Find where the given text appears and provide that cell's center as (X, Y) coordinate. 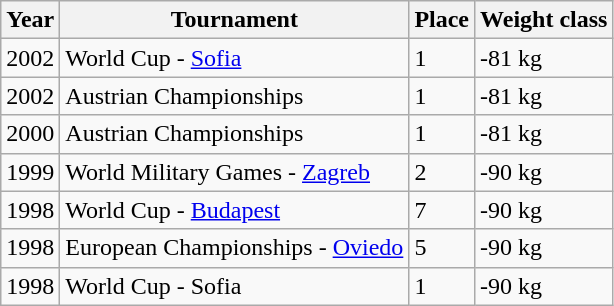
2 (442, 172)
World Cup - Budapest (234, 210)
5 (442, 248)
European Championships - Oviedo (234, 248)
World Military Games - Zagreb (234, 172)
7 (442, 210)
Year (30, 20)
1999 (30, 172)
Tournament (234, 20)
2000 (30, 134)
Weight class (544, 20)
Place (442, 20)
